Identify which cell holds the provided text, then report its (x, y) central coordinate. 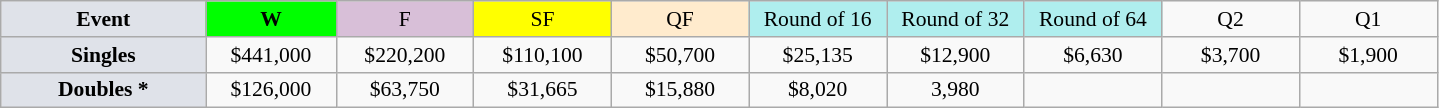
W (271, 19)
Round of 64 (1093, 19)
F (405, 19)
$15,880 (680, 90)
$6,630 (1093, 55)
Event (104, 19)
$31,665 (543, 90)
$110,100 (543, 55)
3,980 (955, 90)
$8,020 (818, 90)
$3,700 (1231, 55)
Q1 (1368, 19)
Round of 16 (818, 19)
Round of 32 (955, 19)
Doubles * (104, 90)
$12,900 (955, 55)
SF (543, 19)
Singles (104, 55)
$220,200 (405, 55)
$63,750 (405, 90)
$50,700 (680, 55)
QF (680, 19)
$126,000 (271, 90)
$441,000 (271, 55)
$25,135 (818, 55)
$1,900 (1368, 55)
Q2 (1231, 19)
